Provide the (X, Y) coordinate of the cell's center where the given text is located.  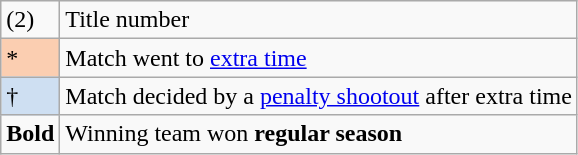
Winning team won regular season (319, 134)
Bold (30, 134)
* (30, 58)
(2) (30, 20)
† (30, 96)
Title number (319, 20)
Match decided by a penalty shootout after extra time (319, 96)
Match went to extra time (319, 58)
